Find where the given text appears and provide that cell's center as [X, Y] coordinate. 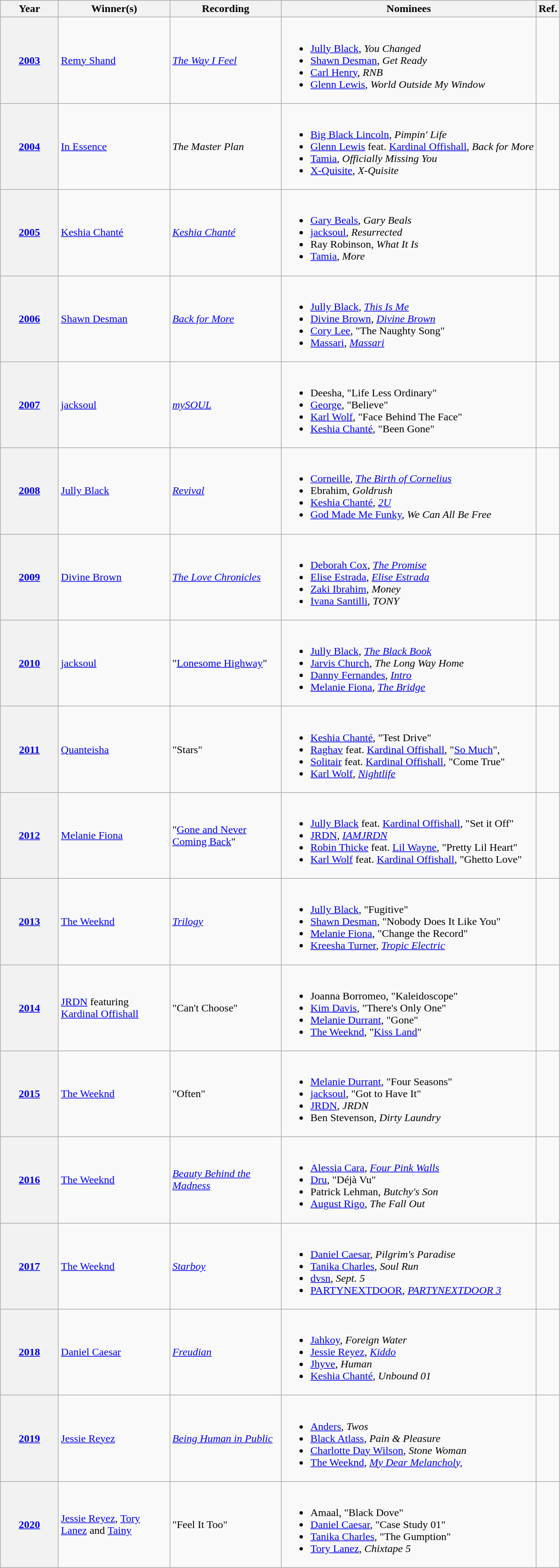
"Stars" [225, 749]
Starboy [225, 1266]
Big Black Lincoln, Pimpin' LifeGlenn Lewis feat. Kardinal Offishall, Back for MoreTamia, Officially Missing YouX-Quisite, X-Quisite [409, 146]
Jully Black, The Black BookJarvis Church, The Long Way HomeDanny Fernandes, IntroMelanie Fiona, The Bridge [409, 663]
2005 [29, 233]
Jully Black, "Fugitive"Shawn Desman, "Nobody Does It Like You"Melanie Fiona, "Change the Record"Kreesha Turner, Tropic Electric [409, 921]
Year [29, 9]
2012 [29, 835]
Divine Brown [114, 577]
"Often" [225, 1094]
2009 [29, 577]
2007 [29, 405]
2016 [29, 1180]
2003 [29, 60]
Corneille, The Birth of CorneliusEbrahim, GoldrushKeshia Chanté, 2UGod Made Me Funky, We Can All Be Free [409, 491]
Freudian [225, 1352]
Being Human in Public [225, 1438]
Deborah Cox, The PromiseElise Estrada, Elise EstradaZaki Ibrahim, MoneyIvana Santilli, TONY [409, 577]
Ref. [548, 9]
Melanie Durrant, "Four Seasons"jacksoul, "Got to Have It"JRDN, JRDNBen Stevenson, Dirty Laundry [409, 1094]
2018 [29, 1352]
The Master Plan [225, 146]
Jahkoy, Foreign WaterJessie Reyez, KiddoJhyve, HumanKeshia Chanté, Unbound 01 [409, 1352]
mySOUL [225, 405]
Nominees [409, 9]
"Lonesome Highway" [225, 663]
"Can't Choose" [225, 1008]
"Feel It Too" [225, 1525]
Alessia Cara, Four Pink WallsDru, "Déjà Vu"Patrick Lehman, Butchy's SonAugust Rigo, The Fall Out [409, 1180]
Revival [225, 491]
2010 [29, 663]
Daniel Caesar, Pilgrim's ParadiseTanika Charles, Soul Rundvsn, Sept. 5PARTYNEXTDOOR, PARTYNEXTDOOR 3 [409, 1266]
The Love Chronicles [225, 577]
2014 [29, 1008]
Shawn Desman [114, 319]
Daniel Caesar [114, 1352]
In Essence [114, 146]
Winner(s) [114, 9]
2011 [29, 749]
Beauty Behind the Madness [225, 1180]
Jully Black, This Is MeDivine Brown, Divine BrownCory Lee, "The Naughty Song"Massari, Massari [409, 319]
Jully Black [114, 491]
Quanteisha [114, 749]
2008 [29, 491]
Deesha, "Life Less Ordinary"George, "Believe"Karl Wolf, "Face Behind The Face"Keshia Chanté, "Been Gone" [409, 405]
Melanie Fiona [114, 835]
Joanna Borromeo, "Kaleidoscope"Kim Davis, "There's Only One"Melanie Durrant, "Gone"The Weeknd, "Kiss Land" [409, 1008]
2013 [29, 921]
2004 [29, 146]
"Gone and Never Coming Back" [225, 835]
2006 [29, 319]
2015 [29, 1094]
Amaal, "Black Dove"Daniel Caesar, "Case Study 01"Tanika Charles, "The Gumption"Tory Lanez, Chixtape 5 [409, 1525]
Trilogy [225, 921]
Recording [225, 9]
Anders, TwosBlack Atlass, Pain & PleasureCharlotte Day Wilson, Stone WomanThe Weeknd, My Dear Melancholy, [409, 1438]
2019 [29, 1438]
JRDN featuring Kardinal Offishall [114, 1008]
2020 [29, 1525]
Remy Shand [114, 60]
Jessie Reyez [114, 1438]
Jully Black, You ChangedShawn Desman, Get ReadyCarl Henry, RNBGlenn Lewis, World Outside My Window [409, 60]
Jessie Reyez, Tory Lanez and Tainy [114, 1525]
2017 [29, 1266]
The Way I Feel [225, 60]
Back for More [225, 319]
Keshia Chanté, "Test Drive"Raghav feat. Kardinal Offishall, "So Much",Solitair feat. Kardinal Offishall, "Come True"Karl Wolf, Nightlife [409, 749]
Gary Beals, Gary Bealsjacksoul, ResurrectedRay Robinson, What It IsTamia, More [409, 233]
